Capture the cell that displays the provided text and extract its [X, Y] central coordinate. 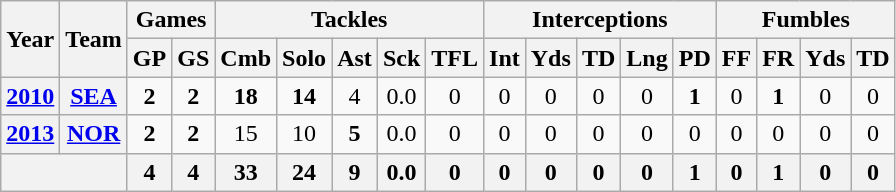
Interceptions [600, 20]
Cmb [246, 58]
Ast [355, 58]
2013 [30, 134]
FF [736, 58]
Fumbles [806, 20]
SEA [94, 96]
Year [30, 39]
33 [246, 172]
9 [355, 172]
10 [304, 134]
24 [304, 172]
18 [246, 96]
Solo [304, 58]
Lng [647, 58]
15 [246, 134]
TFL [455, 58]
2010 [30, 96]
Tackles [350, 20]
GP [149, 58]
FR [778, 58]
Team [94, 39]
5 [355, 134]
Int [505, 58]
PD [694, 58]
Sck [401, 58]
NOR [94, 134]
GS [194, 58]
14 [304, 96]
Games [170, 20]
